Return the [x, y] coordinate for the center point of the cell that contains the specified text.  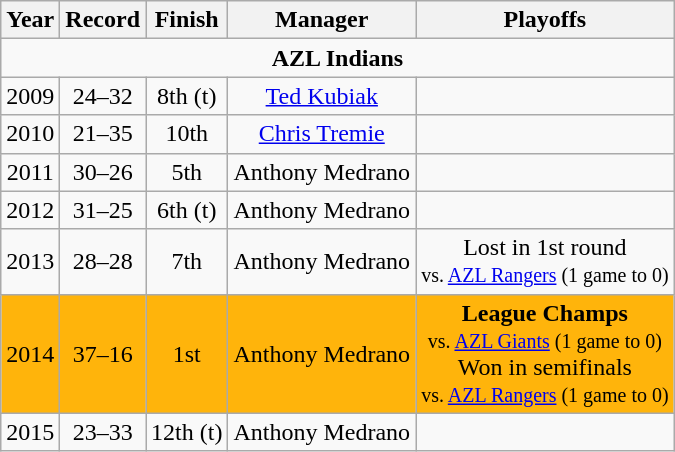
1st [187, 354]
Ted Kubiak [322, 96]
2015 [30, 432]
21–35 [103, 134]
24–32 [103, 96]
37–16 [103, 354]
Lost in 1st roundvs. AZL Rangers (1 game to 0) [546, 262]
6th (t) [187, 210]
2012 [30, 210]
2011 [30, 172]
12th (t) [187, 432]
23–33 [103, 432]
2013 [30, 262]
28–28 [103, 262]
2009 [30, 96]
2010 [30, 134]
30–26 [103, 172]
10th [187, 134]
Playoffs [546, 20]
Chris Tremie [322, 134]
7th [187, 262]
31–25 [103, 210]
Manager [322, 20]
2014 [30, 354]
Record [103, 20]
8th (t) [187, 96]
Year [30, 20]
Finish [187, 20]
League Champsvs. AZL Giants (1 game to 0)Won in semifinalsvs. AZL Rangers (1 game to 0) [546, 354]
AZL Indians [338, 58]
5th [187, 172]
